Output the (x, y) coordinate of the center of the cell containing the given text.  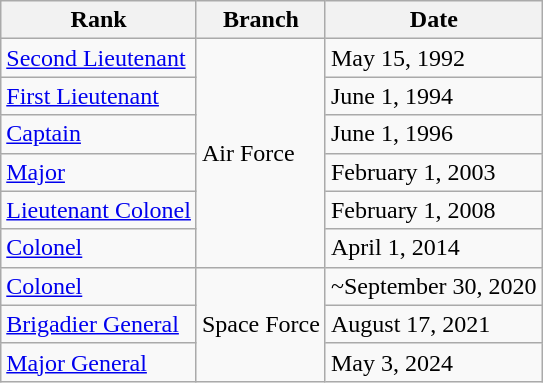
Brigadier General (99, 324)
May 3, 2024 (434, 362)
Major General (99, 362)
Branch (260, 20)
Date (434, 20)
First Lieutenant (99, 96)
~September 30, 2020 (434, 286)
June 1, 1996 (434, 134)
June 1, 1994 (434, 96)
Space Force (260, 324)
February 1, 2008 (434, 210)
Air Force (260, 153)
Rank (99, 20)
Lieutenant Colonel (99, 210)
Second Lieutenant (99, 58)
August 17, 2021 (434, 324)
Major (99, 172)
May 15, 1992 (434, 58)
February 1, 2003 (434, 172)
Captain (99, 134)
April 1, 2014 (434, 248)
